Locate the cell with the specified text and output its [X, Y] center coordinate. 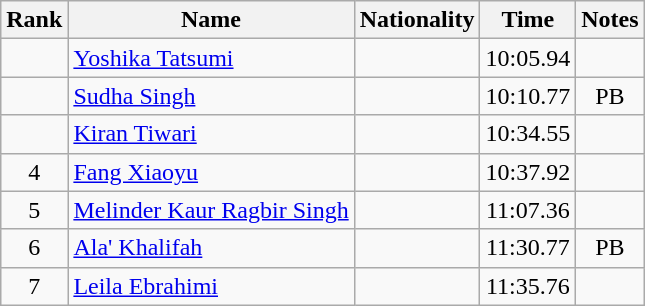
Ala' Khalifah [211, 248]
Time [528, 20]
5 [34, 210]
10:05.94 [528, 58]
4 [34, 172]
Kiran Tiwari [211, 134]
Nationality [417, 20]
7 [34, 286]
11:35.76 [528, 286]
Fang Xiaoyu [211, 172]
Melinder Kaur Ragbir Singh [211, 210]
Leila Ebrahimi [211, 286]
10:37.92 [528, 172]
10:34.55 [528, 134]
Sudha Singh [211, 96]
11:07.36 [528, 210]
Yoshika Tatsumi [211, 58]
Name [211, 20]
Rank [34, 20]
11:30.77 [528, 248]
10:10.77 [528, 96]
Notes [610, 20]
6 [34, 248]
